Detect which cell encompasses the target text, then output its (X, Y) center coordinate. 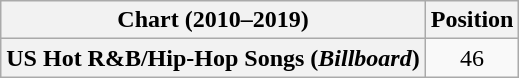
Position (472, 20)
US Hot R&B/Hip-Hop Songs (Billboard) (213, 58)
Chart (2010–2019) (213, 20)
46 (472, 58)
